Pinpoint the cell where the given text exists, returning its [x, y] midpoint coordinate. 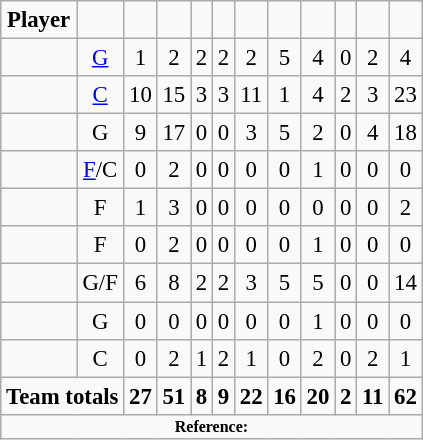
23 [406, 95]
Player [39, 20]
16 [284, 396]
6 [140, 283]
51 [174, 396]
22 [250, 396]
14 [406, 283]
18 [406, 133]
G/F [100, 283]
62 [406, 396]
20 [318, 396]
27 [140, 396]
10 [140, 95]
15 [174, 95]
Reference: [212, 426]
17 [174, 133]
F/C [100, 170]
Team totals [62, 396]
